Identify which cell holds the provided text, then report its (X, Y) central coordinate. 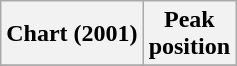
Peakposition (189, 34)
Chart (2001) (72, 34)
